Extract the [X, Y] coordinate from the center of the cell holding the provided text.  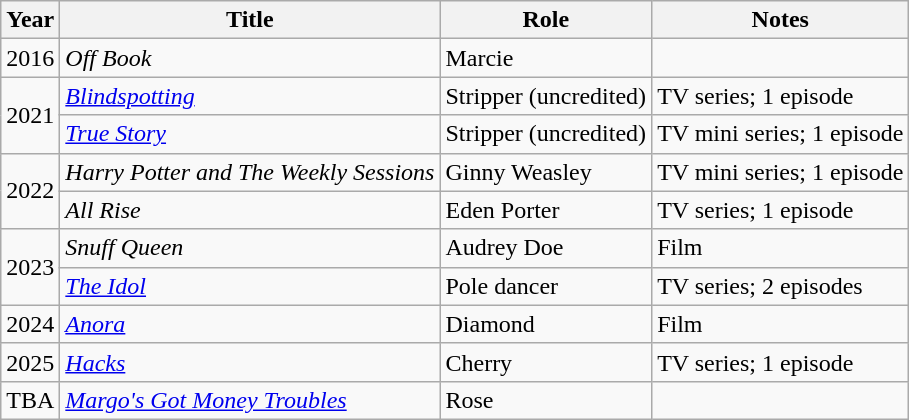
2024 [30, 324]
TBA [30, 400]
Off Book [250, 58]
2022 [30, 191]
Hacks [250, 362]
TV series; 2 episodes [780, 286]
Cherry [546, 362]
Eden Porter [546, 210]
Margo's Got Money Troubles [250, 400]
Audrey Doe [546, 248]
Snuff Queen [250, 248]
2021 [30, 115]
Pole dancer [546, 286]
2016 [30, 58]
The Idol [250, 286]
Blindspotting [250, 96]
Title [250, 20]
Ginny Weasley [546, 172]
Harry Potter and The Weekly Sessions [250, 172]
2025 [30, 362]
2023 [30, 267]
Anora [250, 324]
Notes [780, 20]
Marcie [546, 58]
All Rise [250, 210]
Year [30, 20]
Diamond [546, 324]
Role [546, 20]
True Story [250, 134]
Rose [546, 400]
